Scan for the cell matching the given text and deliver its (x, y) coordinate at center. 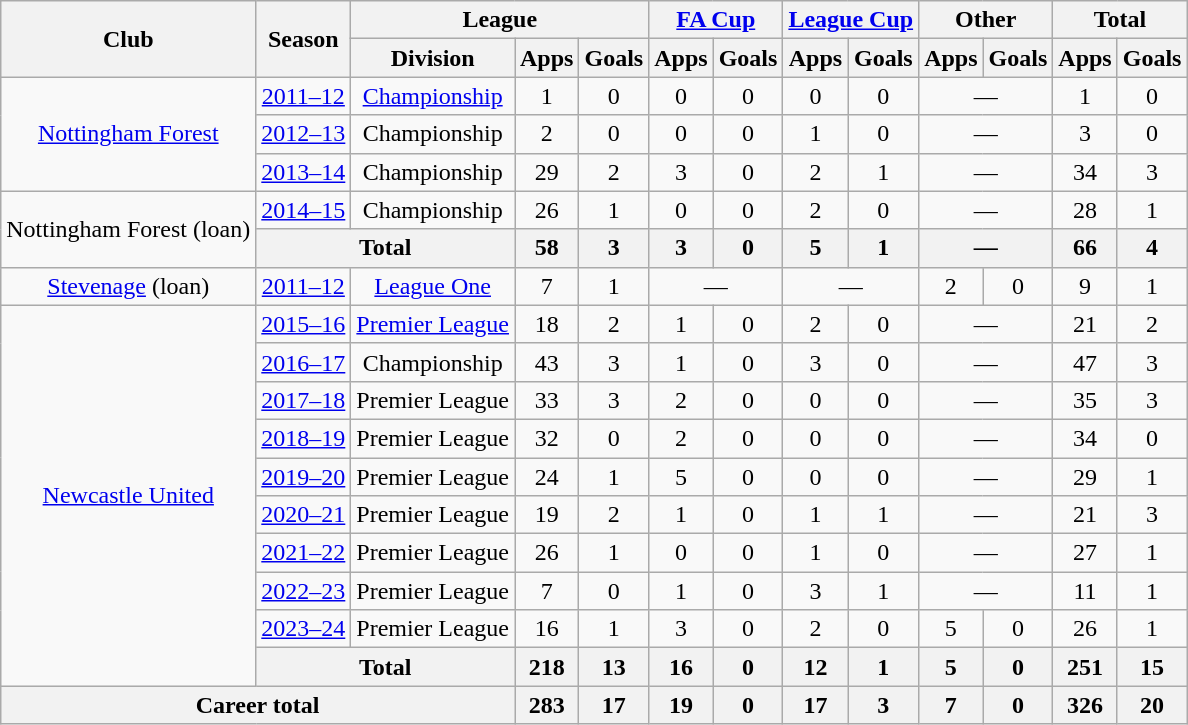
27 (1085, 553)
32 (546, 438)
League One (433, 286)
2016–17 (304, 362)
2015–16 (304, 324)
2017–18 (304, 400)
18 (546, 324)
326 (1085, 705)
218 (546, 667)
Nottingham Forest (128, 134)
League Cup (851, 20)
9 (1085, 286)
35 (1085, 400)
Career total (258, 705)
2020–21 (304, 515)
2023–24 (304, 629)
2013–14 (304, 172)
League (500, 20)
Stevenage (loan) (128, 286)
Season (304, 39)
Club (128, 39)
4 (1152, 248)
2022–23 (304, 591)
66 (1085, 248)
2018–19 (304, 438)
Nottingham Forest (loan) (128, 229)
FA Cup (716, 20)
2012–13 (304, 134)
2019–20 (304, 477)
Division (433, 58)
12 (816, 667)
47 (1085, 362)
2021–22 (304, 553)
Newcastle United (128, 496)
24 (546, 477)
13 (614, 667)
251 (1085, 667)
43 (546, 362)
15 (1152, 667)
11 (1085, 591)
33 (546, 400)
Other (986, 20)
2014–15 (304, 210)
58 (546, 248)
20 (1152, 705)
28 (1085, 210)
283 (546, 705)
